Find where the given text appears and provide that cell's center as (x, y) coordinate. 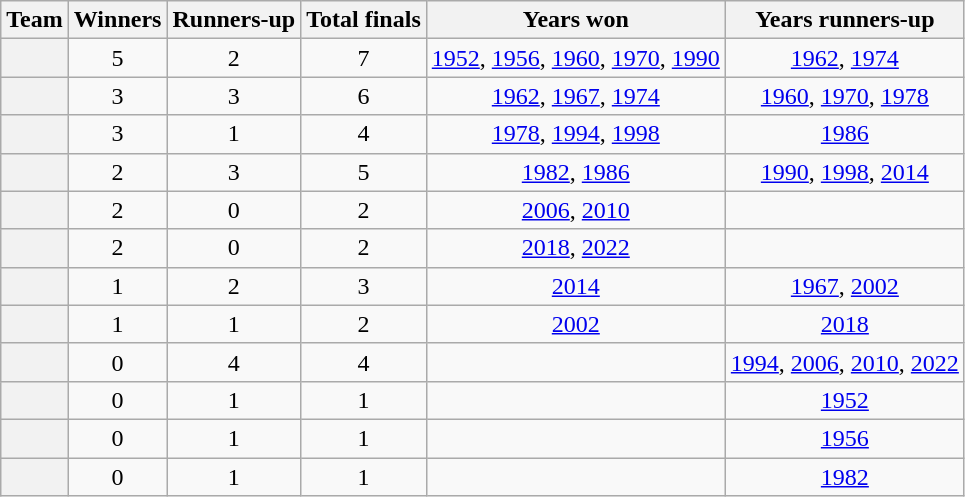
Runners-up (234, 20)
Years runners-up (844, 20)
1960, 1970, 1978 (844, 96)
Total finals (364, 20)
1982, 1986 (576, 172)
Team (35, 20)
1994, 2006, 2010, 2022 (844, 362)
1990, 1998, 2014 (844, 172)
2014 (576, 286)
1986 (844, 134)
1978, 1994, 1998 (576, 134)
1962, 1974 (844, 58)
2006, 2010 (576, 210)
2002 (576, 324)
2018 (844, 324)
1956 (844, 438)
1982 (844, 477)
1962, 1967, 1974 (576, 96)
6 (364, 96)
1967, 2002 (844, 286)
7 (364, 58)
Winners (118, 20)
1952 (844, 400)
Years won (576, 20)
1952, 1956, 1960, 1970, 1990 (576, 58)
2018, 2022 (576, 248)
